Detect which cell encompasses the target text, then output its [X, Y] center coordinate. 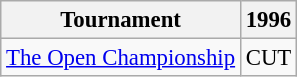
The Open Championship [121, 58]
1996 [268, 20]
CUT [268, 58]
Tournament [121, 20]
